Identify which cell holds the provided text, then report its (X, Y) central coordinate. 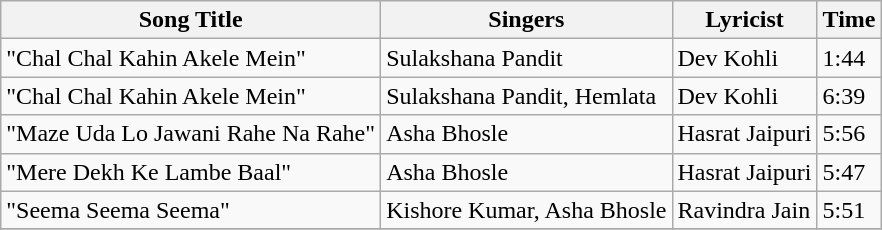
"Maze Uda Lo Jawani Rahe Na Rahe" (191, 134)
Time (849, 20)
Ravindra Jain (744, 210)
Kishore Kumar, Asha Bhosle (526, 210)
Lyricist (744, 20)
1:44 (849, 58)
6:39 (849, 96)
Singers (526, 20)
"Seema Seema Seema" (191, 210)
5:56 (849, 134)
"Mere Dekh Ke Lambe Baal" (191, 172)
5:51 (849, 210)
Song Title (191, 20)
5:47 (849, 172)
Sulakshana Pandit (526, 58)
Sulakshana Pandit, Hemlata (526, 96)
